Search for the cell housing the specified text and yield its (x, y) center coordinate. 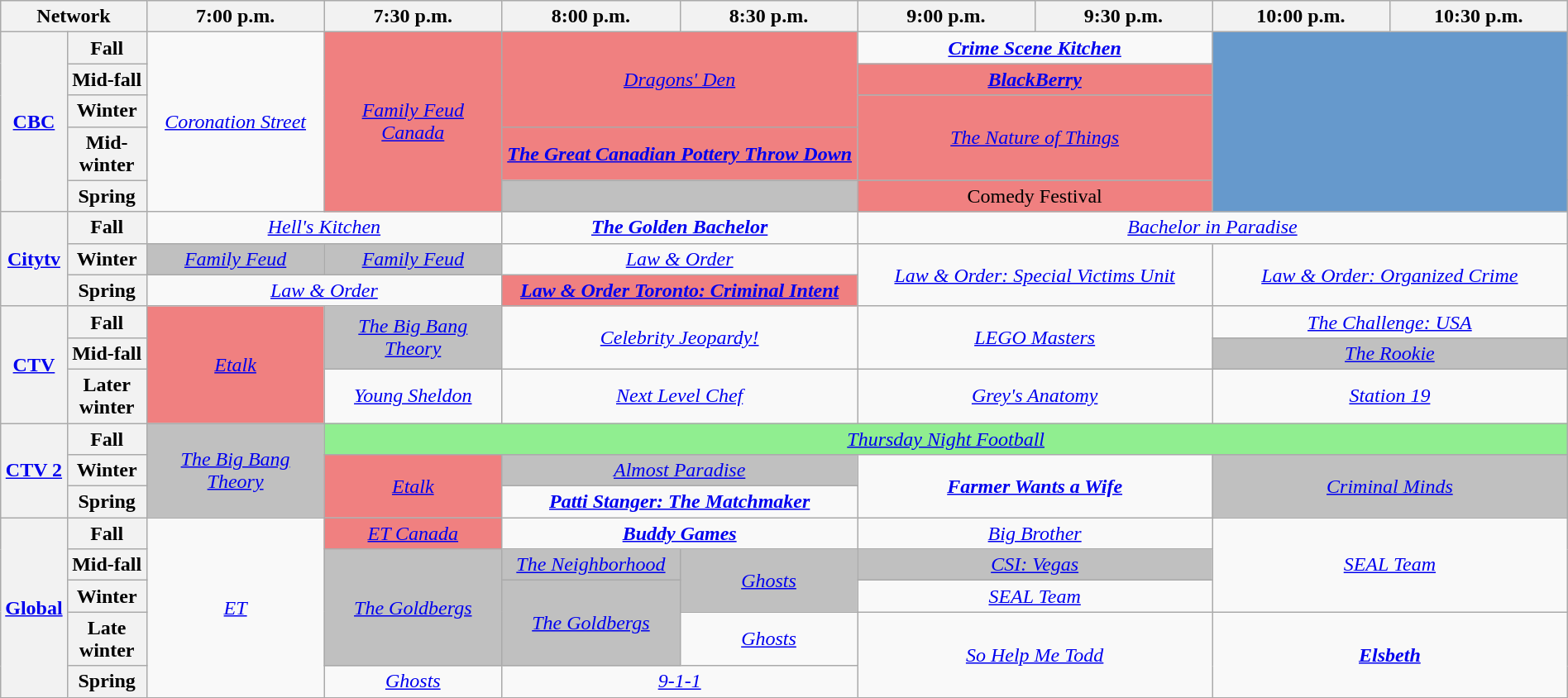
Bachelor in Paradise (1212, 227)
CBC (34, 122)
10:00 p.m. (1302, 17)
Citytv (34, 259)
Dragons' Den (680, 79)
BlackBerry (1035, 79)
Mid-winter (107, 154)
7:30 p.m. (414, 17)
Station 19 (1390, 395)
Later winter (107, 395)
CSI: Vegas (1035, 565)
8:30 p.m. (768, 17)
Coronation Street (235, 122)
CTV 2 (34, 471)
Law & Order: Organized Crime (1390, 275)
The Rookie (1390, 353)
Global (34, 607)
Farmer Wants a Wife (1035, 486)
Buddy Games (680, 533)
9-1-1 (680, 681)
Criminal Minds (1390, 486)
8:00 p.m. (591, 17)
The Nature of Things (1035, 137)
The Challenge: USA (1390, 322)
ET (235, 607)
Next Level Chef (680, 395)
Almost Paradise (680, 471)
Celebrity Jeopardy! (680, 337)
ET Canada (414, 533)
CTV (34, 364)
Late winter (107, 638)
10:30 p.m. (1479, 17)
Young Sheldon (414, 395)
The Great Canadian Pottery Throw Down (680, 154)
7:00 p.m. (235, 17)
9:30 p.m. (1123, 17)
Crime Scene Kitchen (1035, 48)
Comedy Festival (1035, 196)
So Help Me Todd (1035, 655)
The Neighborhood (591, 565)
Network (74, 17)
9:00 p.m. (946, 17)
Thursday Night Football (946, 439)
Patti Stanger: The Matchmaker (680, 502)
Family Feud Canada (414, 122)
The Golden Bachelor (680, 227)
Big Brother (1035, 533)
Hell's Kitchen (324, 227)
Law & Order: Special Victims Unit (1035, 275)
Law & Order Toronto: Criminal Intent (680, 290)
Grey's Anatomy (1035, 395)
Elsbeth (1390, 655)
LEGO Masters (1035, 337)
